Pinpoint the cell where the given text exists, returning its [X, Y] midpoint coordinate. 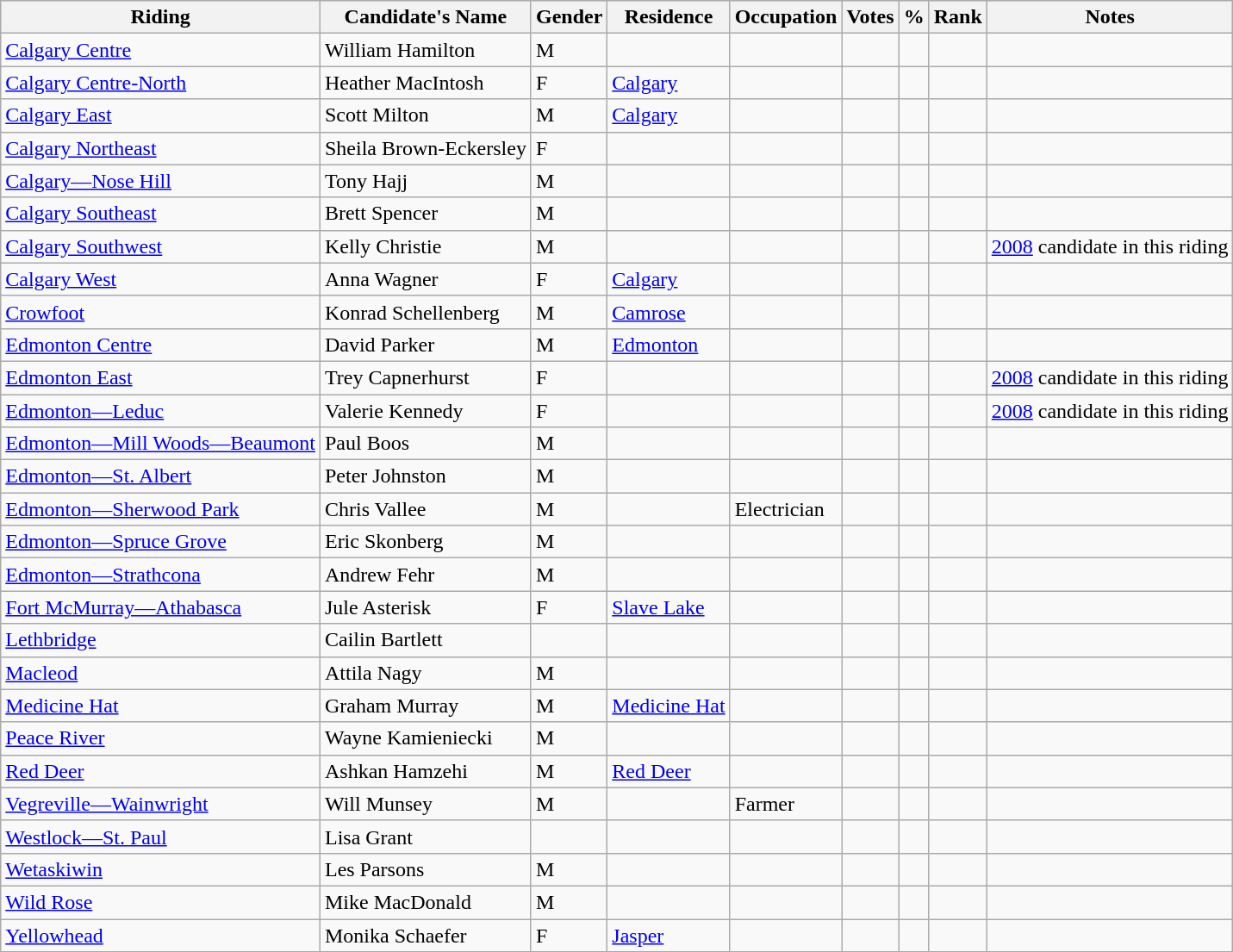
Chris Vallee [426, 509]
Yellowhead [160, 935]
Will Munsey [426, 804]
Calgary Northeast [160, 148]
Wild Rose [160, 902]
Calgary West [160, 279]
Residence [669, 17]
Peace River [160, 738]
Vegreville—Wainwright [160, 804]
Mike MacDonald [426, 902]
Calgary Centre-North [160, 83]
Anna Wagner [426, 279]
Edmonton—Strathcona [160, 575]
Crowfoot [160, 312]
Ashkan Hamzehi [426, 771]
William Hamilton [426, 50]
Macleod [160, 673]
Rank [958, 17]
Electrician [786, 509]
Lethbridge [160, 640]
Notes [1110, 17]
Wayne Kamieniecki [426, 738]
Fort McMurray—Athabasca [160, 607]
Edmonton—St. Albert [160, 476]
Occupation [786, 17]
Riding [160, 17]
Votes [870, 17]
Edmonton—Leduc [160, 411]
Les Parsons [426, 869]
Valerie Kennedy [426, 411]
Calgary Centre [160, 50]
Jasper [669, 935]
Sheila Brown-Eckersley [426, 148]
Slave Lake [669, 607]
Edmonton Centre [160, 345]
Cailin Bartlett [426, 640]
Attila Nagy [426, 673]
Edmonton—Spruce Grove [160, 542]
Calgary Southwest [160, 246]
Edmonton [669, 345]
Konrad Schellenberg [426, 312]
Camrose [669, 312]
Edmonton—Mill Woods—Beaumont [160, 444]
Heather MacIntosh [426, 83]
David Parker [426, 345]
Calgary Southeast [160, 214]
Gender [569, 17]
Jule Asterisk [426, 607]
Candidate's Name [426, 17]
Edmonton East [160, 377]
Eric Skonberg [426, 542]
Farmer [786, 804]
Peter Johnston [426, 476]
Tony Hajj [426, 181]
Scott Milton [426, 115]
Trey Capnerhurst [426, 377]
Calgary East [160, 115]
Paul Boos [426, 444]
Brett Spencer [426, 214]
Kelly Christie [426, 246]
Andrew Fehr [426, 575]
Graham Murray [426, 706]
Edmonton—Sherwood Park [160, 509]
Wetaskiwin [160, 869]
Monika Schaefer [426, 935]
Calgary—Nose Hill [160, 181]
% [913, 17]
Westlock—St. Paul [160, 837]
Lisa Grant [426, 837]
